Output the [X, Y] coordinate of the center of the cell containing the given text.  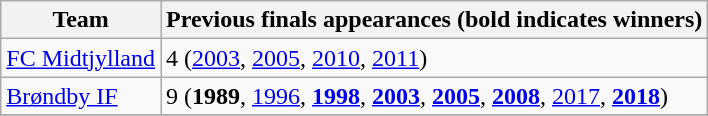
Brøndby IF [81, 96]
4 (2003, 2005, 2010, 2011) [434, 58]
FC Midtjylland [81, 58]
9 (1989, 1996, 1998, 2003, 2005, 2008, 2017, 2018) [434, 96]
Previous finals appearances (bold indicates winners) [434, 20]
Team [81, 20]
